Locate the cell with the specified text and output its [x, y] center coordinate. 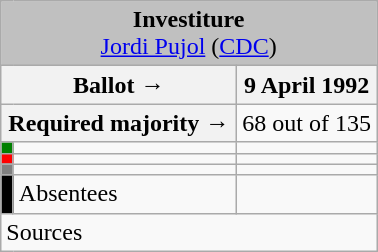
68 out of 135 [307, 123]
InvestitureJordi Pujol (CDC) [189, 34]
Absentees [125, 194]
Ballot → [119, 85]
Required majority → [119, 123]
9 April 1992 [307, 85]
Sources [189, 232]
